Output the (X, Y) coordinate of the center of the cell containing the given text.  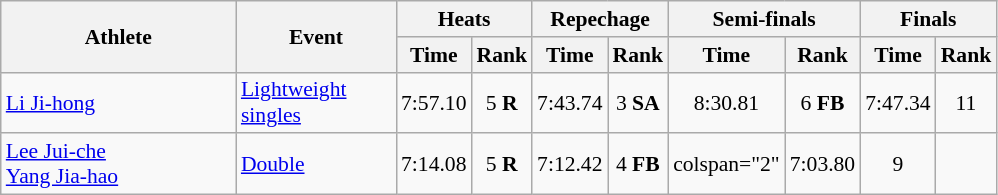
Li Ji-hong (118, 102)
7:14.08 (434, 164)
11 (966, 102)
Repechage (600, 19)
7:43.74 (570, 102)
Double (316, 164)
Lee Jui-cheYang Jia-hao (118, 164)
7:12.42 (570, 164)
6 FB (822, 102)
Event (316, 36)
Heats (464, 19)
3 SA (638, 102)
9 (898, 164)
Finals (928, 19)
7:03.80 (822, 164)
7:57.10 (434, 102)
colspan="2" (726, 164)
Semi-finals (764, 19)
Athlete (118, 36)
8:30.81 (726, 102)
4 FB (638, 164)
7:47.34 (898, 102)
Lightweight singles (316, 102)
